Search for the cell housing the specified text and yield its (x, y) center coordinate. 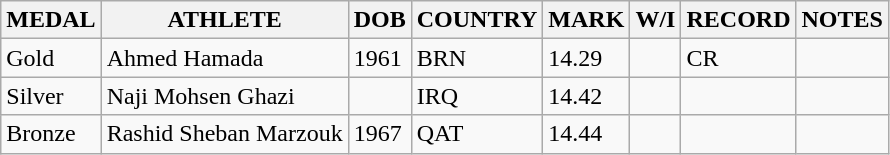
COUNTRY (477, 20)
Silver (51, 96)
IRQ (477, 96)
NOTES (842, 20)
Gold (51, 58)
Ahmed Hamada (224, 58)
ATHLETE (224, 20)
Naji Mohsen Ghazi (224, 96)
14.44 (586, 134)
14.42 (586, 96)
MEDAL (51, 20)
Bronze (51, 134)
W/I (656, 20)
Rashid Sheban Marzouk (224, 134)
1961 (380, 58)
CR (738, 58)
QAT (477, 134)
BRN (477, 58)
RECORD (738, 20)
14.29 (586, 58)
DOB (380, 20)
MARK (586, 20)
1967 (380, 134)
